Return [x, y] of the center of cell containing provided text 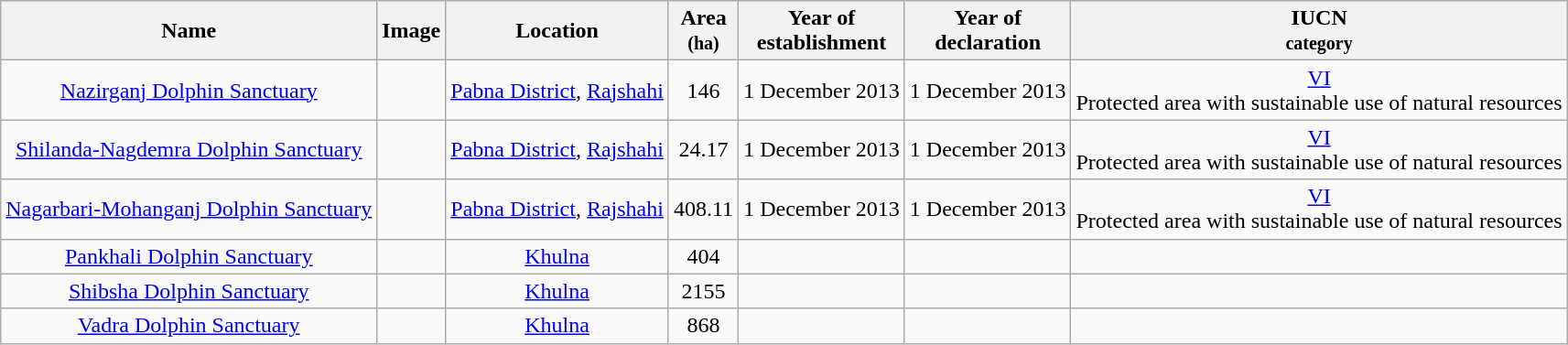
Image [412, 31]
2155 [703, 291]
Name [189, 31]
Nagarbari-Mohanganj Dolphin Sanctuary [189, 209]
Area(ha) [703, 31]
868 [703, 326]
Vadra Dolphin Sanctuary [189, 326]
Year ofestablishment [822, 31]
Nazirganj Dolphin Sanctuary [189, 90]
Pankhali Dolphin Sanctuary [189, 256]
Year ofdeclaration [988, 31]
24.17 [703, 150]
Location [557, 31]
408.11 [703, 209]
146 [703, 90]
Shilanda-Nagdemra Dolphin Sanctuary [189, 150]
Shibsha Dolphin Sanctuary [189, 291]
404 [703, 256]
IUCNcategory [1319, 31]
